Search for the cell housing the specified text and yield its (x, y) center coordinate. 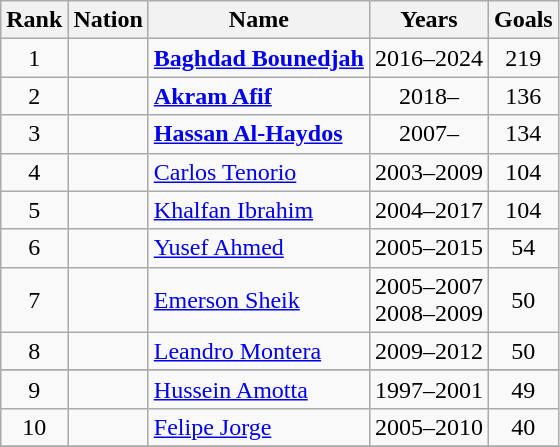
1 (34, 58)
219 (523, 58)
Goals (523, 20)
2018– (428, 96)
Carlos Tenorio (258, 172)
Hassan Al-Haydos (258, 134)
136 (523, 96)
2003–2009 (428, 172)
2007– (428, 134)
Emerson Sheik (258, 300)
49 (523, 389)
Rank (34, 20)
2016–2024 (428, 58)
2005–2007 2008–2009 (428, 300)
Yusef Ahmed (258, 248)
Years (428, 20)
Khalfan Ibrahim (258, 210)
4 (34, 172)
Felipe Jorge (258, 427)
10 (34, 427)
54 (523, 248)
Leandro Montera (258, 351)
Akram Afif (258, 96)
8 (34, 351)
Name (258, 20)
9 (34, 389)
2005–2010 (428, 427)
134 (523, 134)
2004–2017 (428, 210)
7 (34, 300)
2 (34, 96)
6 (34, 248)
2005–2015 (428, 248)
40 (523, 427)
2009–2012 (428, 351)
Nation (108, 20)
1997–2001 (428, 389)
Baghdad Bounedjah (258, 58)
Hussein Amotta (258, 389)
5 (34, 210)
3 (34, 134)
